Determine the [x, y] coordinate at the center of the cell enclosing the given text.  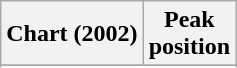
Peakposition [189, 34]
Chart (2002) [72, 34]
